Scan for the cell matching the given text and deliver its [x, y] coordinate at center. 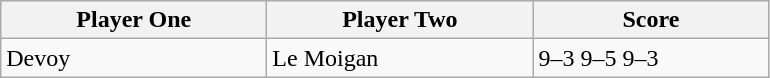
9–3 9–5 9–3 [651, 58]
Devoy [134, 58]
Score [651, 20]
Player Two [400, 20]
Player One [134, 20]
Le Moigan [400, 58]
